Determine the (X, Y) coordinate at the center of the cell enclosing the given text.  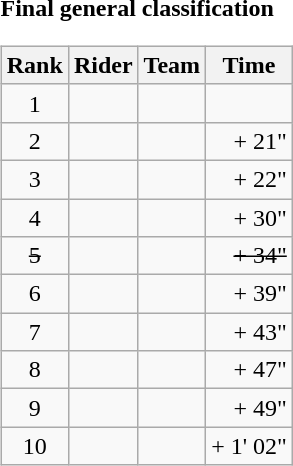
5 (34, 256)
+ 21" (250, 141)
8 (34, 370)
+ 1' 02" (250, 446)
+ 47" (250, 370)
4 (34, 217)
Team (172, 65)
3 (34, 179)
1 (34, 103)
9 (34, 408)
+ 39" (250, 294)
6 (34, 294)
+ 49" (250, 408)
+ 43" (250, 332)
+ 22" (250, 179)
Time (250, 65)
10 (34, 446)
7 (34, 332)
Rider (103, 65)
+ 30" (250, 217)
2 (34, 141)
Rank (34, 65)
+ 34" (250, 256)
